For the text-containing cell, return its midpoint in [x, y] coordinate format. 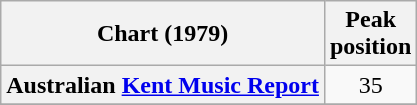
35 [370, 85]
Chart (1979) [163, 34]
Australian Kent Music Report [163, 85]
Peakposition [370, 34]
